Find where the given text appears and provide that cell's center as (X, Y) coordinate. 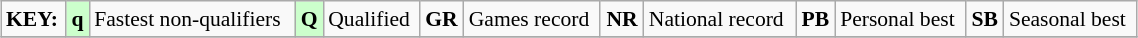
PB (816, 19)
National record (720, 19)
Personal best (900, 19)
Fastest non-qualifiers (192, 19)
SB (985, 19)
q (78, 19)
Games record (532, 19)
Seasonal best (1070, 19)
NR (622, 19)
Q (309, 19)
GR (442, 19)
Qualified (371, 19)
KEY: (34, 19)
